Find where the given text appears and provide that cell's center as [X, Y] coordinate. 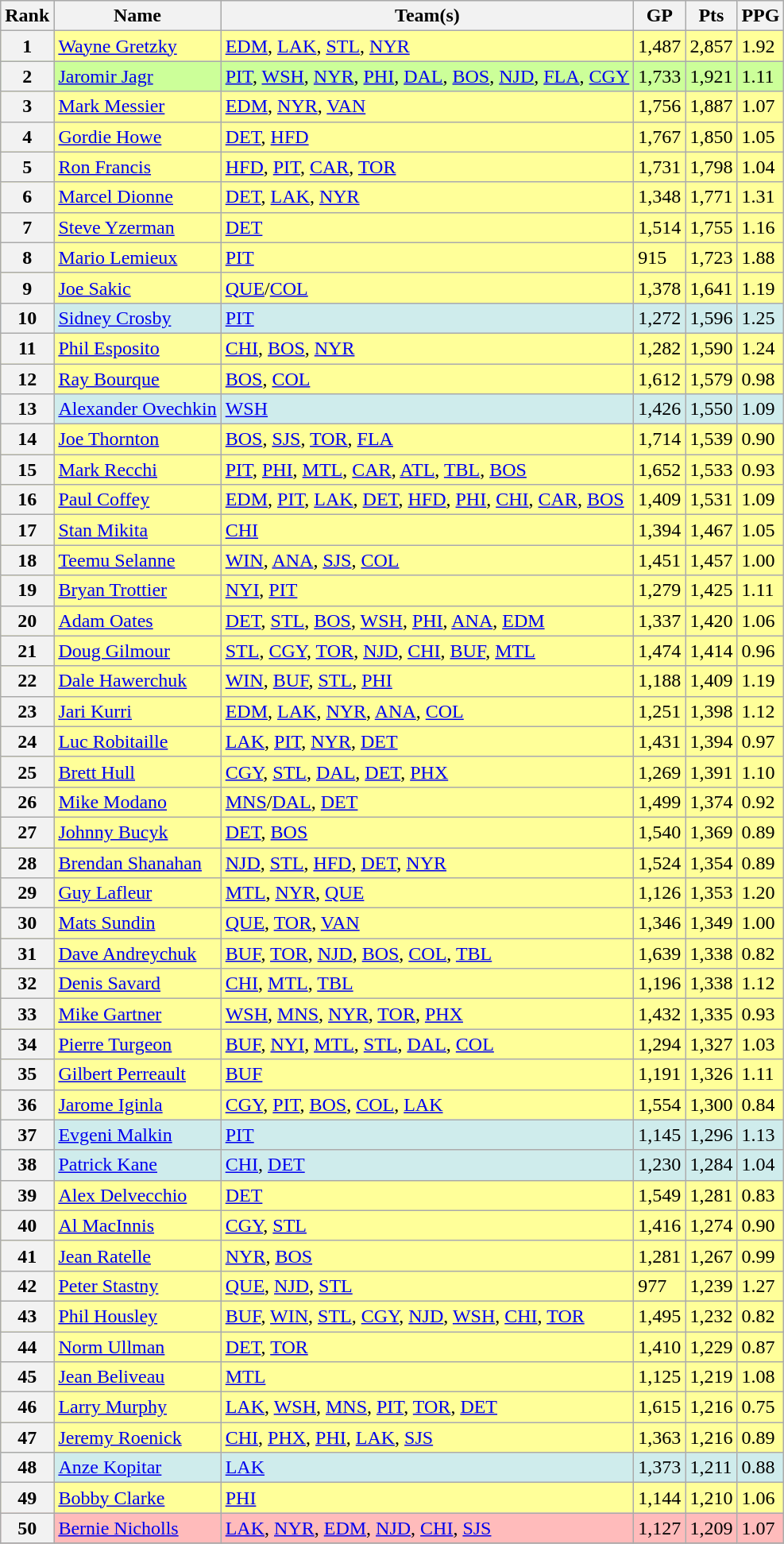
0.87 [761, 1347]
Alexander Ovechkin [137, 409]
1,531 [712, 500]
Patrick Kane [137, 1165]
BUF, WIN, STL, CGY, NJD, WSH, CHI, TOR [427, 1316]
Al MacInnis [137, 1225]
29 [27, 893]
25 [27, 772]
Bryan Trottier [137, 590]
1,524 [659, 862]
1,239 [712, 1286]
30 [27, 923]
22 [27, 681]
Peter Stastny [137, 1286]
1,767 [659, 137]
27 [27, 832]
1,209 [712, 1528]
1,410 [659, 1347]
1,378 [659, 288]
1,533 [712, 470]
1,230 [659, 1165]
Sidney Crosby [137, 318]
Larry Murphy [137, 1407]
1.10 [761, 772]
1,612 [659, 379]
1,282 [659, 348]
BUF, NYI, MTL, STL, DAL, COL [427, 1044]
Doug Gilmour [137, 651]
1,219 [712, 1377]
1.03 [761, 1044]
38 [27, 1165]
1,267 [712, 1256]
BUF [427, 1074]
1,272 [659, 318]
WIN, BUF, STL, PHI [427, 681]
Alex Delvecchio [137, 1195]
1,550 [712, 409]
1,540 [659, 832]
1,279 [659, 590]
Mario Lemieux [137, 257]
BOS, COL [427, 379]
Gilbert Perreault [137, 1074]
1,144 [659, 1498]
Marcel Dionne [137, 197]
0.99 [761, 1256]
GP [659, 16]
37 [27, 1135]
1.08 [761, 1377]
1,495 [659, 1316]
1.92 [761, 46]
EDM, NYR, VAN [427, 106]
Evgeni Malkin [137, 1135]
1.16 [761, 227]
Mats Sundin [137, 923]
PIT, WSH, NYR, PHI, DAL, BOS, NJD, FLA, CGY [427, 76]
915 [659, 257]
DET, TOR [427, 1347]
1,127 [659, 1528]
2 [27, 76]
21 [27, 651]
45 [27, 1377]
1,229 [712, 1347]
WIN, ANA, SJS, COL [427, 560]
Teemu Selanne [137, 560]
1.31 [761, 197]
1,391 [712, 772]
Pts [712, 16]
Jaromir Jagr [137, 76]
Gordie Howe [137, 137]
1,714 [659, 439]
Joe Sakic [137, 288]
1.27 [761, 1286]
1,274 [712, 1225]
Phil Esposito [137, 348]
47 [27, 1438]
19 [27, 590]
1,348 [659, 197]
CGY, STL [427, 1225]
49 [27, 1498]
Guy Lafleur [137, 893]
Paul Coffey [137, 500]
Jean Beliveau [137, 1377]
0.97 [761, 741]
40 [27, 1225]
CHI, PHX, PHI, LAK, SJS [427, 1438]
1.13 [761, 1135]
1,191 [659, 1074]
BOS, SJS, TOR, FLA [427, 439]
CGY, PIT, BOS, COL, LAK [427, 1105]
1,188 [659, 681]
0.92 [761, 802]
43 [27, 1316]
34 [27, 1044]
LAK, PIT, NYR, DET [427, 741]
3 [27, 106]
1,251 [659, 711]
50 [27, 1528]
Phil Housley [137, 1316]
Steve Yzerman [137, 227]
1,326 [712, 1074]
1,374 [712, 802]
1,451 [659, 560]
Bernie Nicholls [137, 1528]
Jari Kurri [137, 711]
1.20 [761, 893]
EDM, LAK, STL, NYR [427, 46]
1,373 [659, 1468]
48 [27, 1468]
1,300 [712, 1105]
1,210 [712, 1498]
Mike Gartner [137, 1014]
18 [27, 560]
1,363 [659, 1438]
24 [27, 741]
9 [27, 288]
CHI, DET [427, 1165]
1,756 [659, 106]
4 [27, 137]
QUE, NJD, STL [427, 1286]
MTL [427, 1377]
1 [27, 46]
PPG [761, 16]
1,596 [712, 318]
1,416 [659, 1225]
0.88 [761, 1468]
QUE/COL [427, 288]
1,327 [712, 1044]
CGY, STL, DAL, DET, PHX [427, 772]
EDM, LAK, NYR, ANA, COL [427, 711]
0.84 [761, 1105]
1,369 [712, 832]
CHI, BOS, NYR [427, 348]
1,514 [659, 227]
0.98 [761, 379]
Jeremy Roenick [137, 1438]
1,457 [712, 560]
Joe Thornton [137, 439]
Johnny Bucyk [137, 832]
1,414 [712, 651]
1,887 [712, 106]
HFD, PIT, CAR, TOR [427, 167]
LAK, WSH, MNS, PIT, TOR, DET [427, 1407]
1,467 [712, 530]
17 [27, 530]
1,554 [659, 1105]
41 [27, 1256]
Jarome Iginla [137, 1105]
6 [27, 197]
1,641 [712, 288]
Dave Andreychuk [137, 954]
0.75 [761, 1407]
Jean Ratelle [137, 1256]
12 [27, 379]
PIT, PHI, MTL, CAR, ATL, TBL, BOS [427, 470]
Rank [27, 16]
Brendan Shanahan [137, 862]
10 [27, 318]
DET, HFD [427, 137]
7 [27, 227]
1,487 [659, 46]
31 [27, 954]
DET, BOS [427, 832]
Name [137, 16]
46 [27, 1407]
26 [27, 802]
PHI [427, 1498]
0.96 [761, 651]
Brett Hull [137, 772]
1.24 [761, 348]
1,432 [659, 1014]
Stan Mikita [137, 530]
1,349 [712, 923]
1,398 [712, 711]
1,639 [659, 954]
1,269 [659, 772]
1,232 [712, 1316]
Mike Modano [137, 802]
Anze Kopitar [137, 1468]
1,346 [659, 923]
14 [27, 439]
1,125 [659, 1377]
CHI [427, 530]
1,539 [712, 439]
35 [27, 1074]
1,211 [712, 1468]
1,420 [712, 621]
BUF, TOR, NJD, BOS, COL, TBL [427, 954]
44 [27, 1347]
1,499 [659, 802]
1,335 [712, 1014]
Norm Ullman [137, 1347]
Ray Bourque [137, 379]
28 [27, 862]
23 [27, 711]
1,549 [659, 1195]
Mark Messier [137, 106]
MTL, NYR, QUE [427, 893]
Mark Recchi [137, 470]
1.88 [761, 257]
WSH, MNS, NYR, TOR, PHX [427, 1014]
1,145 [659, 1135]
1.25 [761, 318]
WSH [427, 409]
1,652 [659, 470]
NYR, BOS [427, 1256]
NYI, PIT [427, 590]
Luc Robitaille [137, 741]
Dale Hawerchuk [137, 681]
1,426 [659, 409]
DET, LAK, NYR [427, 197]
1,798 [712, 167]
1,590 [712, 348]
42 [27, 1286]
13 [27, 409]
0.83 [761, 1195]
32 [27, 984]
16 [27, 500]
MNS/DAL, DET [427, 802]
Ron Francis [137, 167]
1,733 [659, 76]
20 [27, 621]
1,296 [712, 1135]
8 [27, 257]
1,731 [659, 167]
1,755 [712, 227]
1,354 [712, 862]
STL, CGY, TOR, NJD, CHI, BUF, MTL [427, 651]
1,921 [712, 76]
977 [659, 1286]
5 [27, 167]
Wayne Gretzky [137, 46]
1,850 [712, 137]
1,579 [712, 379]
1,353 [712, 893]
QUE, TOR, VAN [427, 923]
33 [27, 1014]
Pierre Turgeon [137, 1044]
1,425 [712, 590]
Team(s) [427, 16]
39 [27, 1195]
CHI, MTL, TBL [427, 984]
36 [27, 1105]
2,857 [712, 46]
1,196 [659, 984]
LAK [427, 1468]
1,337 [659, 621]
11 [27, 348]
LAK, NYR, EDM, NJD, CHI, SJS [427, 1528]
1,284 [712, 1165]
1,723 [712, 257]
1,771 [712, 197]
DET, STL, BOS, WSH, PHI, ANA, EDM [427, 621]
1,126 [659, 893]
1,431 [659, 741]
Adam Oates [137, 621]
Bobby Clarke [137, 1498]
15 [27, 470]
1,294 [659, 1044]
NJD, STL, HFD, DET, NYR [427, 862]
1,474 [659, 651]
1,615 [659, 1407]
Denis Savard [137, 984]
EDM, PIT, LAK, DET, HFD, PHI, CHI, CAR, BOS [427, 500]
